Locate the cell with the specified text and output its [x, y] center coordinate. 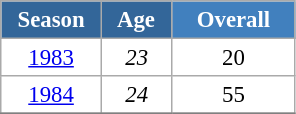
23 [136, 58]
1983 [52, 58]
20 [234, 58]
1984 [52, 95]
Season [52, 20]
24 [136, 95]
55 [234, 95]
Overall [234, 20]
Age [136, 20]
